Detect which cell encompasses the target text, then output its [X, Y] center coordinate. 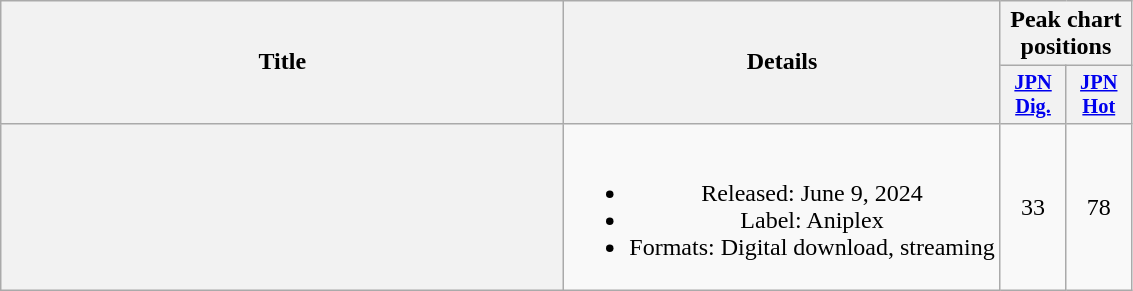
Peak chart positions [1066, 34]
33 [1033, 206]
JPNDig. [1033, 95]
78 [1099, 206]
Title [282, 62]
JPNHot [1099, 95]
Details [782, 62]
Released: June 9, 2024Label: AniplexFormats: Digital download, streaming [782, 206]
